Find where the given text appears and provide that cell's center as [X, Y] coordinate. 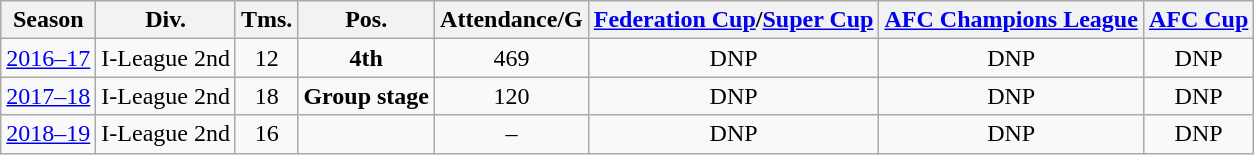
AFC Champions League [1011, 20]
2018–19 [48, 134]
Pos. [366, 20]
120 [512, 96]
AFC Cup [1198, 20]
– [512, 134]
Tms. [266, 20]
469 [512, 58]
18 [266, 96]
Attendance/G [512, 20]
4th [366, 58]
Div. [166, 20]
2016–17 [48, 58]
12 [266, 58]
Season [48, 20]
2017–18 [48, 96]
Group stage [366, 96]
16 [266, 134]
Federation Cup/Super Cup [734, 20]
